Extract the [X, Y] coordinate from the center of the cell holding the provided text.  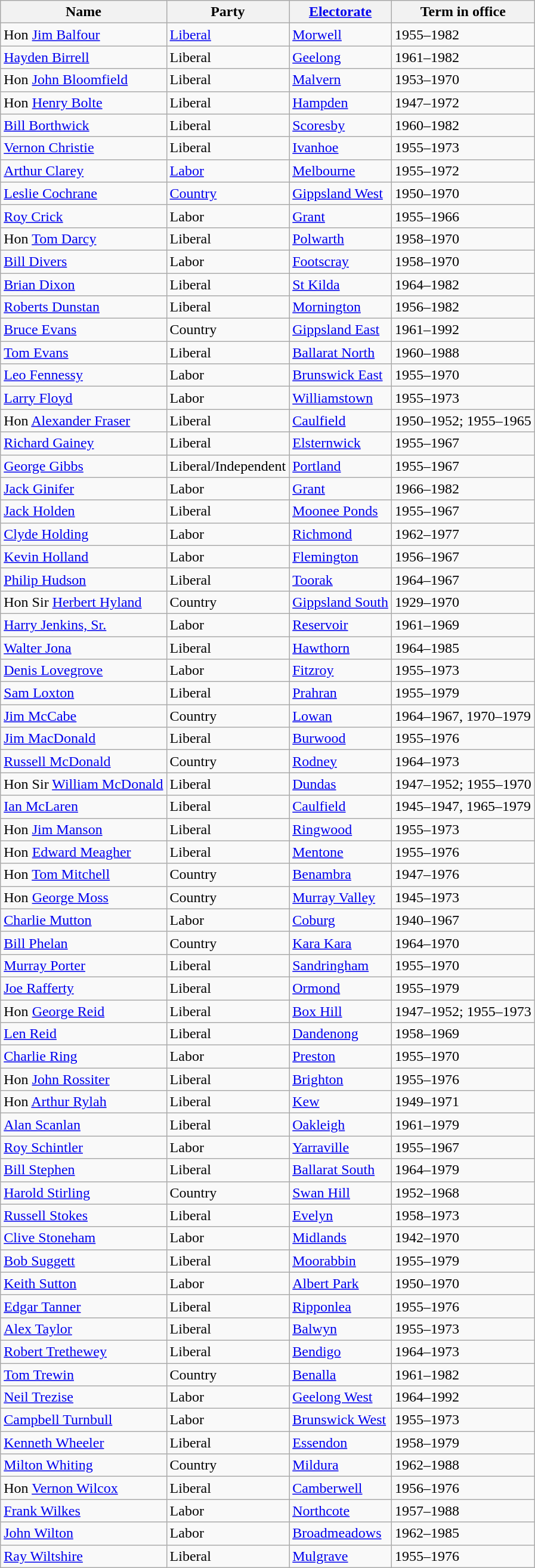
Richmond [341, 534]
1964–1979 [463, 1170]
Box Hill [341, 1011]
Prahran [341, 693]
Frank Wilkes [84, 1511]
Hon Sir Herbert Hyland [84, 602]
1961–1992 [463, 330]
Keith Sutton [84, 1283]
Jim MacDonald [84, 739]
1956–1976 [463, 1488]
1961–1979 [463, 1125]
Scoresby [341, 125]
1955–1966 [463, 216]
Moonee Ponds [341, 511]
Burwood [341, 739]
Footscray [341, 261]
Benambra [341, 875]
1964–1985 [463, 647]
Russell Stokes [84, 1215]
Gippsland South [341, 602]
Charlie Ring [84, 1057]
1953–1970 [463, 80]
Milton Whiting [84, 1465]
Oakleigh [341, 1125]
Mulgrave [341, 1556]
Geelong West [341, 1397]
Arthur Clarey [84, 171]
1962–1985 [463, 1533]
Harry Jenkins, Sr. [84, 625]
Flemington [341, 557]
Bill Stephen [84, 1170]
Joe Rafferty [84, 988]
Essendon [341, 1443]
Murray Valley [341, 897]
Hon John Bloomfield [84, 80]
Hon Tom Darcy [84, 239]
Sandringham [341, 965]
1929–1970 [463, 602]
Leslie Cochrane [84, 193]
Richard Gainey [84, 443]
Electorate [341, 12]
Mildura [341, 1465]
Hon George Reid [84, 1011]
Roy Crick [84, 216]
Coburg [341, 920]
Len Reid [84, 1034]
Hampden [341, 103]
Lowan [341, 716]
1964–1992 [463, 1397]
Term in office [463, 12]
1942–1970 [463, 1238]
Morwell [341, 35]
1956–1982 [463, 307]
1961–1969 [463, 625]
Ormond [341, 988]
Hon Tom Mitchell [84, 875]
Moorabbin [341, 1261]
1958–1969 [463, 1034]
Walter Jona [84, 647]
Mentone [341, 852]
1947–1972 [463, 103]
Vernon Christie [84, 148]
1958–1973 [463, 1215]
Ballarat North [341, 353]
Hon Henry Bolte [84, 103]
Edgar Tanner [84, 1306]
Fitzroy [341, 671]
1949–1971 [463, 1102]
Russell McDonald [84, 761]
Williamstown [341, 398]
Alan Scanlan [84, 1125]
Harold Stirling [84, 1193]
Broadmeadows [341, 1533]
Midlands [341, 1238]
Kara Kara [341, 943]
1955–1982 [463, 35]
1952–1968 [463, 1193]
1958–1979 [463, 1443]
Preston [341, 1057]
Ripponlea [341, 1306]
Evelyn [341, 1215]
Ringwood [341, 829]
Hawthorn [341, 647]
Camberwell [341, 1488]
Philip Hudson [84, 579]
Robert Trethewey [84, 1351]
1964–1982 [463, 285]
Roy Schintler [84, 1147]
1945–1973 [463, 897]
Tom Evans [84, 353]
Leo Fennessy [84, 375]
Yarraville [341, 1147]
1960–1982 [463, 125]
Portland [341, 466]
St Kilda [341, 285]
Neil Trezise [84, 1397]
Brian Dixon [84, 285]
1962–1988 [463, 1465]
Hon Edward Meagher [84, 852]
Reservoir [341, 625]
Gippsland East [341, 330]
Northcote [341, 1511]
Alex Taylor [84, 1329]
1957–1988 [463, 1511]
Hon George Moss [84, 897]
Tom Trewin [84, 1374]
1947–1976 [463, 875]
1964–1967 [463, 579]
1947–1952; 1955–1970 [463, 784]
Larry Floyd [84, 398]
1950–1952; 1955–1965 [463, 421]
Jack Holden [84, 511]
Geelong [341, 57]
Hon Jim Balfour [84, 35]
Bill Borthwick [84, 125]
Hayden Birrell [84, 57]
Dundas [341, 784]
Charlie Mutton [84, 920]
John Wilton [84, 1533]
1964–1967, 1970–1979 [463, 716]
Campbell Turnbull [84, 1420]
Brunswick East [341, 375]
Jack Ginifer [84, 489]
1956–1967 [463, 557]
Party [228, 12]
Clive Stoneham [84, 1238]
Brighton [341, 1079]
Hon Arthur Rylah [84, 1102]
Liberal/Independent [228, 466]
Kenneth Wheeler [84, 1443]
Kevin Holland [84, 557]
1955–1972 [463, 171]
Albert Park [341, 1283]
Bill Divers [84, 261]
Hon Vernon Wilcox [84, 1488]
Gippsland West [341, 193]
Hon John Rossiter [84, 1079]
Swan Hill [341, 1193]
Elsternwick [341, 443]
Clyde Holding [84, 534]
Kew [341, 1102]
Denis Lovegrove [84, 671]
Mornington [341, 307]
Ballarat South [341, 1170]
Bill Phelan [84, 943]
1945–1947, 1965–1979 [463, 807]
Bendigo [341, 1351]
1964–1970 [463, 943]
Sam Loxton [84, 693]
1940–1967 [463, 920]
Ivanhoe [341, 148]
Hon Alexander Fraser [84, 421]
Dandenong [341, 1034]
George Gibbs [84, 466]
Melbourne [341, 171]
Ray Wiltshire [84, 1556]
Brunswick West [341, 1420]
Hon Jim Manson [84, 829]
Benalla [341, 1374]
Name [84, 12]
1960–1988 [463, 353]
Malvern [341, 80]
Rodney [341, 761]
Polwarth [341, 239]
1947–1952; 1955–1973 [463, 1011]
Roberts Dunstan [84, 307]
Toorak [341, 579]
Ian McLaren [84, 807]
1962–1977 [463, 534]
Murray Porter [84, 965]
1966–1982 [463, 489]
Jim McCabe [84, 716]
Hon Sir William McDonald [84, 784]
Balwyn [341, 1329]
Bruce Evans [84, 330]
Bob Suggett [84, 1261]
